Detect which cell encompasses the target text, then output its (X, Y) center coordinate. 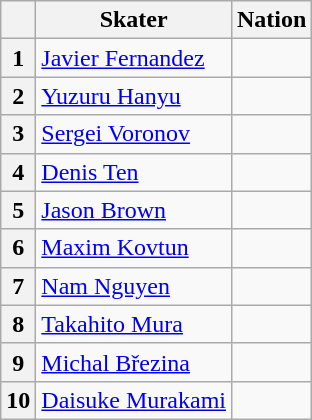
Nation (271, 20)
10 (18, 400)
5 (18, 210)
Skater (134, 20)
Daisuke Murakami (134, 400)
9 (18, 362)
Denis Ten (134, 172)
Yuzuru Hanyu (134, 96)
2 (18, 96)
Takahito Mura (134, 324)
Sergei Voronov (134, 134)
8 (18, 324)
4 (18, 172)
Nam Nguyen (134, 286)
7 (18, 286)
6 (18, 248)
Michal Březina (134, 362)
Javier Fernandez (134, 58)
1 (18, 58)
3 (18, 134)
Jason Brown (134, 210)
Maxim Kovtun (134, 248)
